Detect which cell encompasses the target text, then output its [X, Y] center coordinate. 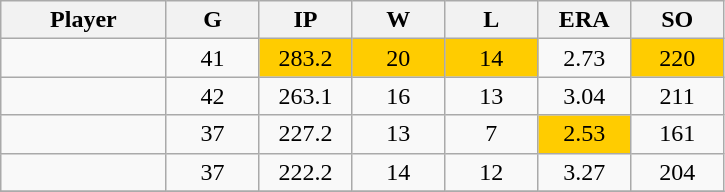
Player [84, 20]
12 [492, 172]
2.53 [584, 134]
161 [678, 134]
42 [212, 96]
220 [678, 58]
204 [678, 172]
227.2 [306, 134]
7 [492, 134]
IP [306, 20]
20 [398, 58]
283.2 [306, 58]
G [212, 20]
3.27 [584, 172]
263.1 [306, 96]
222.2 [306, 172]
W [398, 20]
ERA [584, 20]
16 [398, 96]
41 [212, 58]
L [492, 20]
SO [678, 20]
2.73 [584, 58]
211 [678, 96]
3.04 [584, 96]
